Provide the [x, y] coordinate of the cell's center where the given text is located.  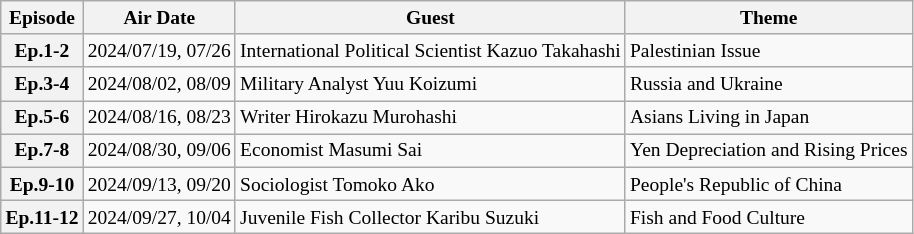
Yen Depreciation and Rising Prices [768, 150]
2024/08/30, 09/06 [159, 150]
Economist Masumi Sai [430, 150]
People's Republic of China [768, 184]
Ep.11-12 [42, 216]
Episode [42, 18]
Juvenile Fish Collector Karibu Suzuki [430, 216]
Ep.9-10 [42, 184]
Military Analyst Yuu Koizumi [430, 84]
Ep.1-2 [42, 50]
2024/08/02, 08/09 [159, 84]
Guest [430, 18]
Theme [768, 18]
2024/07/19, 07/26 [159, 50]
Sociologist Tomoko Ako [430, 184]
Palestinian Issue [768, 50]
2024/09/13, 09/20 [159, 184]
Ep.3-4 [42, 84]
Air Date [159, 18]
Russia and Ukraine [768, 84]
2024/08/16, 08/23 [159, 118]
Ep.5-6 [42, 118]
Fish and Food Culture [768, 216]
2024/09/27, 10/04 [159, 216]
International Political Scientist Kazuo Takahashi [430, 50]
Writer Hirokazu Murohashi [430, 118]
Asians Living in Japan [768, 118]
Ep.7-8 [42, 150]
